For the text-containing cell, return its midpoint in (x, y) coordinate format. 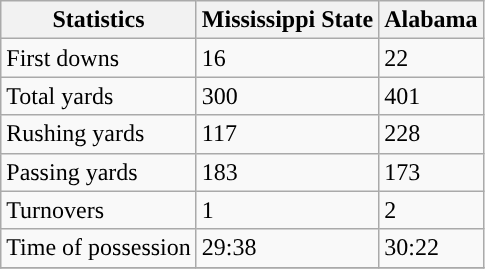
401 (431, 96)
22 (431, 58)
Time of possession (99, 248)
30:22 (431, 248)
228 (431, 134)
Total yards (99, 96)
173 (431, 172)
Statistics (99, 20)
Mississippi State (287, 20)
Rushing yards (99, 134)
117 (287, 134)
2 (431, 210)
1 (287, 210)
Passing yards (99, 172)
300 (287, 96)
29:38 (287, 248)
Alabama (431, 20)
16 (287, 58)
First downs (99, 58)
Turnovers (99, 210)
183 (287, 172)
